Search for the cell housing the specified text and yield its (X, Y) center coordinate. 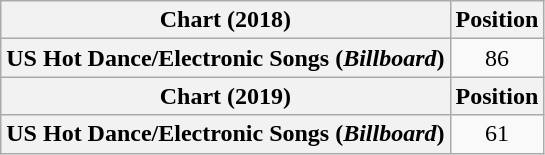
Chart (2019) (226, 96)
Chart (2018) (226, 20)
61 (497, 134)
86 (497, 58)
